Extract the [X, Y] coordinate from the center of the cell holding the provided text.  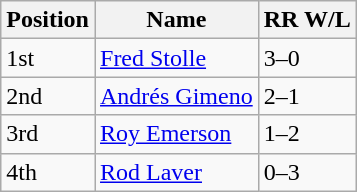
RR W/L [307, 20]
1st [48, 58]
Andrés Gimeno [176, 96]
3–0 [307, 58]
3rd [48, 134]
1–2 [307, 134]
Rod Laver [176, 172]
Roy Emerson [176, 134]
0–3 [307, 172]
4th [48, 172]
2–1 [307, 96]
2nd [48, 96]
Position [48, 20]
Fred Stolle [176, 58]
Name [176, 20]
